Provide the (X, Y) coordinate of the cell's center where the given text is located.  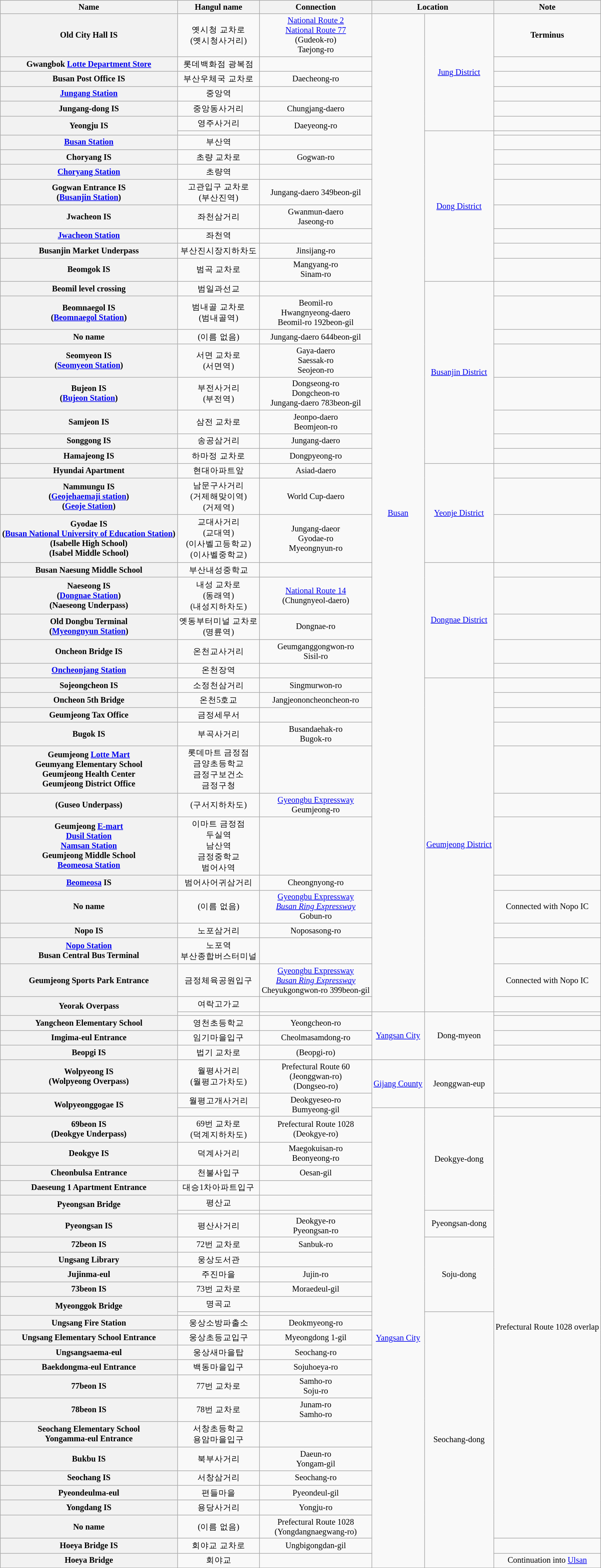
Jungang-dong IS (89, 108)
Seochang IS (89, 1478)
Yeonje District (459, 512)
Prefectural Route 1028 overlap (547, 1327)
Junam-roSamho-ro (316, 1410)
웅상도서관 (219, 1260)
69beon IS(Deokgye Underpass) (89, 1129)
Jungang-daero 644beon-gil (316, 337)
평산사거리 (219, 1226)
서면 교차로(서면역) (219, 361)
범일과선교 (219, 289)
Busan Naesung Middle School (89, 570)
78beon IS (89, 1410)
온천5호교 (219, 700)
78번 교차로 (219, 1410)
Gaya-daeroSaessak-roSeojeon-ro (316, 361)
Dong District (459, 206)
천불사입구 (219, 1173)
온천장역 (219, 670)
Dongnae District (459, 620)
서창삼거리 (219, 1478)
Continuation into Ulsan (547, 1561)
Gyeongbu ExpresswayBusan Ring ExpresswayGobun-ro (316, 907)
73번 교차로 (219, 1289)
Hoeya Bridge IS (89, 1545)
영주사거리 (219, 123)
Jeonggwan-eup (459, 1084)
부전사거리(부전역) (219, 393)
Jungang-daero 349beon-gil (316, 192)
옛동부터미널 교차로(명륜역) (219, 627)
Oesan-gil (316, 1173)
부산우체국 교차로 (219, 79)
Beomnaegol IS(Beomnaegol Station) (89, 313)
송공삼거리 (219, 441)
Cheonbulsa Entrance (89, 1173)
Jujinma-eul (89, 1274)
Songgong IS (89, 441)
77beon IS (89, 1386)
Deokgye IS (89, 1154)
교대사거리(교대역)(이사벨고등학교)(이사벨중학교) (219, 538)
Oncheonjang Station (89, 670)
Prefectural Route 1028(Yongdangnaegwang-ro) (316, 1527)
Dong-myeon (459, 1036)
Connection (316, 7)
영천초등학교 (219, 1023)
현대아파트앞 (219, 470)
Samjeon IS (89, 422)
Gogwan Entrance IS(Busanjin Station) (89, 192)
Pyeongsan-dong (459, 1223)
롯데마트 금정점금양초등학교금정구보건소금정구청 (219, 769)
회야교 교차로 (219, 1545)
Ungbigongdan-gil (316, 1545)
Jungang-daero (316, 441)
Gyeongbu ExpresswayGeumjeong-ro (316, 805)
Location (432, 7)
Sojeongcheon IS (89, 685)
Cheolmasamdong-ro (316, 1038)
77번 교차로 (219, 1386)
노포삼거리 (219, 930)
삼전 교차로 (219, 422)
Jungang Station (89, 94)
내성 교차로(동래역)(내성지하차도) (219, 596)
평산교 (219, 1202)
Seochang Elementary SchoolYongamma-eul Entrance (89, 1434)
Hyundai Apartment (89, 470)
노포역부산종합버스터미널 (219, 951)
Ungsang Fire Station (89, 1323)
National Route 14(Chungnyeol-daero) (316, 596)
72번 교차로 (219, 1244)
Dongpyeong-ro (316, 456)
월평사거리(월평고가차도) (219, 1076)
Yeongju IS (89, 125)
(Beopgi-ro) (316, 1052)
Gogwan-ro (316, 157)
Deokgye-roPyeongsan-ro (316, 1226)
Asiad-daero (316, 470)
부산내성중학교 (219, 570)
Nopo IS (89, 930)
Yangcheon Elementary School (89, 1023)
Wolpyeonggogae IS (89, 1105)
Geumjeong Tax Office (89, 715)
Ungsang Library (89, 1260)
Prefectural Route 60(Jeonggwan-ro)(Dongseo-ro) (316, 1076)
범내골 교차로(범내골역) (219, 313)
Deokmyeong-ro (316, 1323)
Geumganggongwon-roSisil-ro (316, 651)
Terminus (547, 35)
Naeseong IS(Dongnae Station)(Naeseong Underpass) (89, 596)
이마트 금정점두실역남산역금정중학교범어사역 (219, 846)
Pyeongsan Bridge (89, 1204)
온천교사거리 (219, 651)
Gwanmun-daeroJaseong-ro (316, 217)
Seochang-dong (459, 1440)
Old City Hall IS (89, 35)
Hamajeong IS (89, 456)
Pyeondeul-gil (316, 1493)
부산진시장지하차도 (219, 251)
69번 교차로(덕계지하차도) (219, 1129)
Yongdang IS (89, 1507)
Note (547, 7)
Beomgok IS (89, 270)
Pyeondeulma-eul (89, 1493)
Dongnae-ro (316, 627)
Beomil-roHwangnyeong-daeroBeomil-ro 192beon-gil (316, 313)
Busandaehak-roBugok-ro (316, 734)
Moraedeul-gil (316, 1289)
Pyeongsan IS (89, 1226)
Geumjeong E-martDusil StationNamsan StationGeumjeong Middle SchoolBeomeosa Station (89, 846)
Busan Post Office IS (89, 79)
하마정 교차로 (219, 456)
Beomeosa IS (89, 882)
Deokgye-dong (459, 1159)
Yeorak Overpass (89, 1006)
(Guseo Underpass) (89, 805)
Busan Station (89, 142)
웅상초등교입구 (219, 1337)
소정천삼거리 (219, 685)
72beon IS (89, 1244)
Singmurwon-ro (316, 685)
Chungjang-daero (316, 108)
Name (89, 7)
(구서지하차도) (219, 805)
Baekdongma-eul Entrance (89, 1367)
부곡사거리 (219, 734)
Yeongcheon-ro (316, 1023)
Sojuhoeya-ro (316, 1367)
Ungsangsaema-eul (89, 1353)
73beon IS (89, 1289)
Myeongdong 1-gil (316, 1337)
범어사어귀삼거리 (219, 882)
Maegokuisan-roBeonyeong-ro (316, 1154)
Beopgi IS (89, 1052)
Geumjeong Lotte MartGeumyang Elementary SchoolGeumjeong Health CenterGeumjeong District Office (89, 769)
웅상소방파출소 (219, 1323)
주진마을 (219, 1274)
좌천삼거리 (219, 217)
고관입구 교차로(부산진역) (219, 192)
Busan (398, 512)
Geumjeong Sports Park Entrance (89, 980)
Geumjeong District (459, 844)
Soju-dong (459, 1274)
Jungang-daeorGyodae-roMyeongnyun-ro (316, 538)
범곡 교차로 (219, 270)
Bujeon IS(Bujeon Station) (89, 393)
Samho-roSoju-ro (316, 1386)
백동마을입구 (219, 1367)
Busanjin District (459, 372)
Choryang Station (89, 172)
Hangul name (219, 7)
Jwacheon Station (89, 236)
Noposasong-ro (316, 930)
중앙역 (219, 94)
Prefectural Route 1028(Deokgye-ro) (316, 1129)
Wolpyeong IS(Wolpyeong Overpass) (89, 1076)
Imgima-eul Entrance (89, 1038)
Myeonggok Bridge (89, 1306)
Mangyang-roSinam-ro (316, 270)
법기 교차로 (219, 1052)
좌천역 (219, 236)
대승1차아파트입구 (219, 1188)
Nopo StationBusan Central Bus Terminal (89, 951)
Daeyeong-ro (316, 125)
Jangjeononcheoncheon-ro (316, 700)
명곡교 (219, 1304)
Daeun-roYongam-gil (316, 1459)
Gijang County (398, 1084)
롯데백화점 광복점 (219, 64)
임기마을입구 (219, 1038)
Beomil level crossing (89, 289)
National Route 2National Route 77(Gudeok-ro)Taejong-ro (316, 35)
Yongju-ro (316, 1507)
Sanbuk-ro (316, 1244)
북부사거리 (219, 1459)
Jwacheon IS (89, 217)
Oncheon Bridge IS (89, 651)
Jung District (459, 72)
Seomyeon IS(Seomyeon Station) (89, 361)
편들마을 (219, 1493)
금정세무서 (219, 715)
World Cup-daero (316, 496)
Nammungu IS(Geojehaemaji station)(Geoje Station) (89, 496)
Hoeya Bridge (89, 1561)
옛시청 교차로(옛시청사거리) (219, 35)
Oncheon 5th Bridge (89, 700)
Bugok IS (89, 734)
서창초등학교용암마을입구 (219, 1434)
Choryang IS (89, 157)
덕계사거리 (219, 1154)
Busanjin Market Underpass (89, 251)
남문구사거리(거제해맞이역)(거제역) (219, 496)
Deokgyeseo-roBumyeong-gil (316, 1105)
Dongseong-roDongcheon-roJungang-daero 783beon-gil (316, 393)
중앙동사거리 (219, 108)
부산역 (219, 142)
Gyodae IS(Busan National University of Education Station)(Isabelle High School)(Isabel Middle School) (89, 538)
Daecheong-ro (316, 79)
금정체육공원입구 (219, 980)
Bukbu IS (89, 1459)
여락고가교 (219, 1004)
Daeseung 1 Apartment Entrance (89, 1188)
Ungsang Elementary School Entrance (89, 1337)
Old Dongbu Terminal(Myeongnyun Station) (89, 627)
Jeonpo-daeroBeomjeon-ro (316, 422)
Jinsijang-ro (316, 251)
초량 교차로 (219, 157)
용당사거리 (219, 1507)
Gwangbok Lotte Department Store (89, 64)
회야교 (219, 1561)
Jujin-ro (316, 1274)
Gyeongbu ExpresswayBusan Ring ExpresswayCheyukgongwon-ro 399beon-gil (316, 980)
웅상새마을탑 (219, 1353)
월평고개사거리 (219, 1100)
초량역 (219, 172)
Cheongnyong-ro (316, 882)
